Pinpoint the cell where the given text exists, returning its [X, Y] midpoint coordinate. 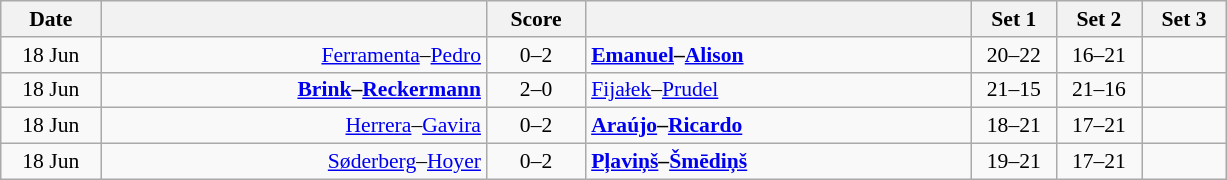
Araújo–Ricardo [778, 126]
Herrera–Gavira [294, 126]
Date [51, 19]
Set 1 [1014, 19]
21–15 [1014, 90]
Søderberg–Hoyer [294, 162]
Emanuel–Alison [778, 55]
19–21 [1014, 162]
Set 3 [1184, 19]
Pļaviņš–Šmēdiņš [778, 162]
Set 2 [1098, 19]
Score [536, 19]
20–22 [1014, 55]
18–21 [1014, 126]
21–16 [1098, 90]
2–0 [536, 90]
Brink–Reckermann [294, 90]
Fijałek–Prudel [778, 90]
Ferramenta–Pedro [294, 55]
16–21 [1098, 55]
